Scan for the cell matching the given text and deliver its (X, Y) coordinate at center. 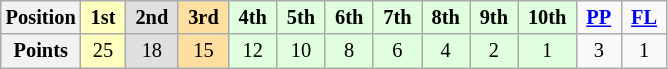
FL (644, 17)
9th (494, 17)
6th (349, 17)
3 (598, 51)
25 (104, 51)
8 (349, 51)
Position (41, 17)
2nd (152, 17)
18 (152, 51)
6 (397, 51)
4th (253, 17)
1st (104, 17)
2 (494, 51)
12 (253, 51)
5th (301, 17)
PP (598, 17)
3rd (203, 17)
15 (203, 51)
7th (397, 17)
4 (446, 51)
8th (446, 17)
10 (301, 51)
10th (547, 17)
Points (41, 51)
